Pinpoint the cell where the given text exists, returning its (x, y) midpoint coordinate. 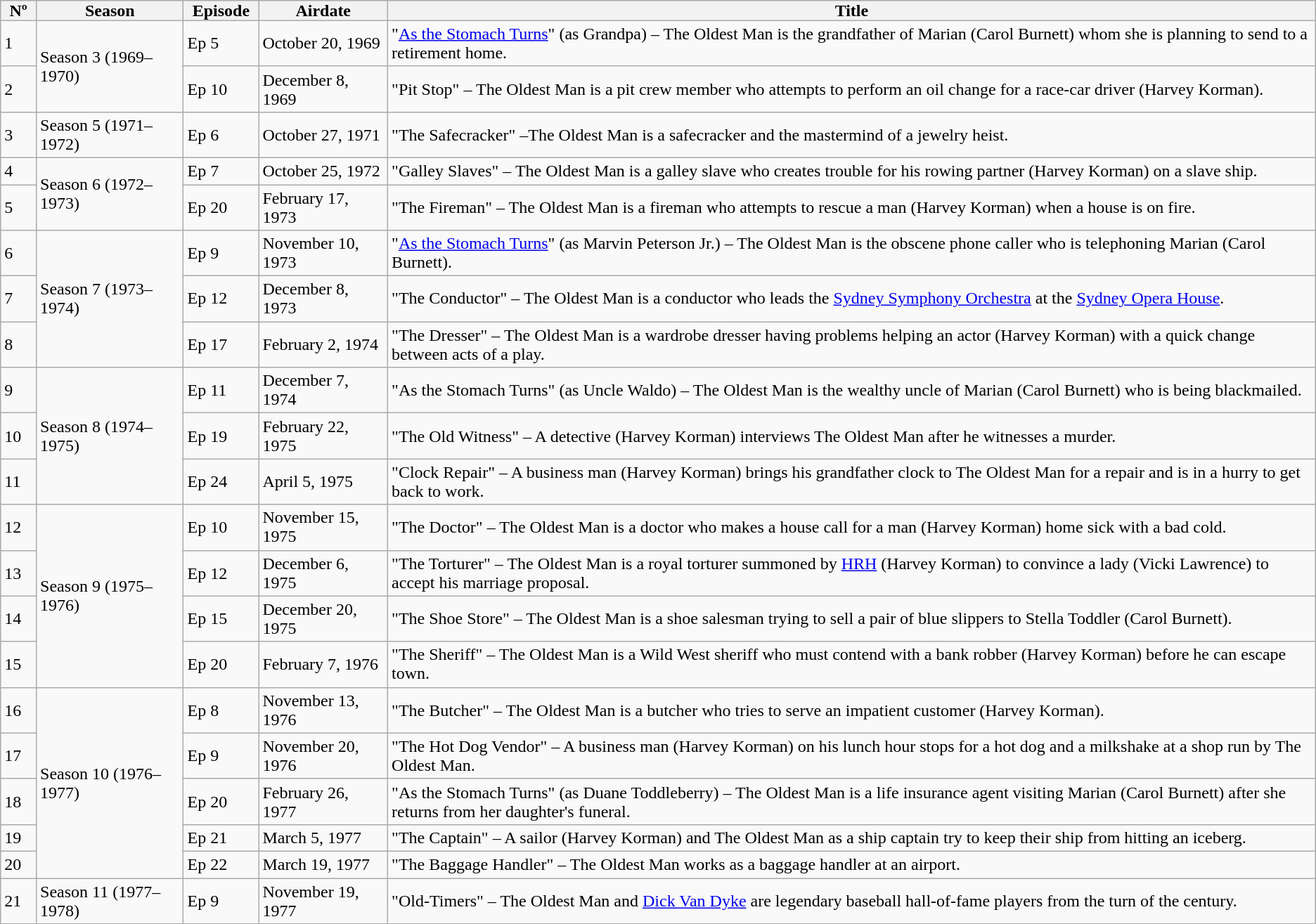
November 13, 1976 (323, 710)
Ep 19 (221, 436)
"As the Stomach Turns" (as Marvin Peterson Jr.) – The Oldest Man is the obscene phone caller who is telephoning Marian (Carol Burnett). (852, 253)
"As the Stomach Turns" (as Uncle Waldo) – The Oldest Man is the wealthy uncle of Marian (Carol Burnett) who is being blackmailed. (852, 391)
Season 6 (1972–1973) (110, 194)
"The Dresser" – The Oldest Man is a wardrobe dresser having problems helping an actor (Harvey Korman) with a quick change between acts of a play. (852, 344)
21 (18, 901)
February 7, 1976 (323, 665)
March 19, 1977 (323, 864)
November 15, 1975 (323, 527)
October 27, 1971 (323, 135)
"The Sheriff" – The Oldest Man is a Wild West sheriff who must contend with a bank robber (Harvey Korman) before he can escape town. (852, 665)
18 (18, 801)
Season 8 (1974–1975) (110, 436)
Ep 11 (221, 391)
February 17, 1973 (323, 207)
16 (18, 710)
20 (18, 864)
April 5, 1975 (323, 482)
1 (18, 44)
November 10, 1973 (323, 253)
10 (18, 436)
Episode (221, 11)
October 20, 1969 (323, 44)
"The Captain" – A sailor (Harvey Korman) and The Oldest Man as a ship captain try to keep their ship from hitting an iceberg. (852, 838)
March 5, 1977 (323, 838)
December 20, 1975 (323, 618)
"Clock Repair" – A business man (Harvey Korman) brings his grandfather clock to The Oldest Man for a repair and is in a hurry to get back to work. (852, 482)
Ep 22 (221, 864)
February 2, 1974 (323, 344)
Season 3 (1969–1970) (110, 66)
Ep 17 (221, 344)
December 8, 1973 (323, 299)
December 6, 1975 (323, 573)
"Pit Stop" – The Oldest Man is a pit crew member who attempts to perform an oil change for a race-car driver (Harvey Korman). (852, 89)
11 (18, 482)
February 22, 1975 (323, 436)
December 7, 1974 (323, 391)
Ep 5 (221, 44)
Ep 21 (221, 838)
Title (852, 11)
"The Butcher" – The Oldest Man is a butcher who tries to serve an impatient customer (Harvey Korman). (852, 710)
4 (18, 171)
"Galley Slaves" – The Oldest Man is a galley slave who creates trouble for his rowing partner (Harvey Korman) on a slave ship. (852, 171)
"The Baggage Handler" – The Oldest Man works as a baggage handler at an airport. (852, 864)
Season (110, 11)
Season 7 (1973–1974) (110, 299)
Ep 8 (221, 710)
"The Old Witness" – A detective (Harvey Korman) interviews The Oldest Man after he witnesses a murder. (852, 436)
Season 11 (1977–1978) (110, 901)
13 (18, 573)
November 20, 1976 (323, 756)
12 (18, 527)
Airdate (323, 11)
14 (18, 618)
8 (18, 344)
19 (18, 838)
December 8, 1969 (323, 89)
Ep 6 (221, 135)
"As the Stomach Turns" (as Grandpa) – The Oldest Man is the grandfather of Marian (Carol Burnett) whom she is planning to send to a retirement home. (852, 44)
February 26, 1977 (323, 801)
3 (18, 135)
15 (18, 665)
7 (18, 299)
Season 9 (1975–1976) (110, 596)
"Old-Timers" – The Oldest Man and Dick Van Dyke are legendary baseball hall-of-fame players from the turn of the century. (852, 901)
17 (18, 756)
October 25, 1972 (323, 171)
"The Doctor" – The Oldest Man is a doctor who makes a house call for a man (Harvey Korman) home sick with a bad cold. (852, 527)
November 19, 1977 (323, 901)
6 (18, 253)
Season 10 (1976–1977) (110, 783)
"The Hot Dog Vendor" – A business man (Harvey Korman) on his lunch hour stops for a hot dog and a milkshake at a shop run by The Oldest Man. (852, 756)
9 (18, 391)
"The Fireman" – The Oldest Man is a fireman who attempts to rescue a man (Harvey Korman) when a house is on fire. (852, 207)
Ep 24 (221, 482)
"The Conductor" – The Oldest Man is a conductor who leads the Sydney Symphony Orchestra at the Sydney Opera House. (852, 299)
"The Shoe Store" – The Oldest Man is a shoe salesman trying to sell a pair of blue slippers to Stella Toddler (Carol Burnett). (852, 618)
Season 5 (1971–1972) (110, 135)
2 (18, 89)
"The Safecracker" –The Oldest Man is a safecracker and the mastermind of a jewelry heist. (852, 135)
Ep 15 (221, 618)
5 (18, 207)
Nº (18, 11)
Ep 7 (221, 171)
